For the text-containing cell, return its midpoint in [x, y] coordinate format. 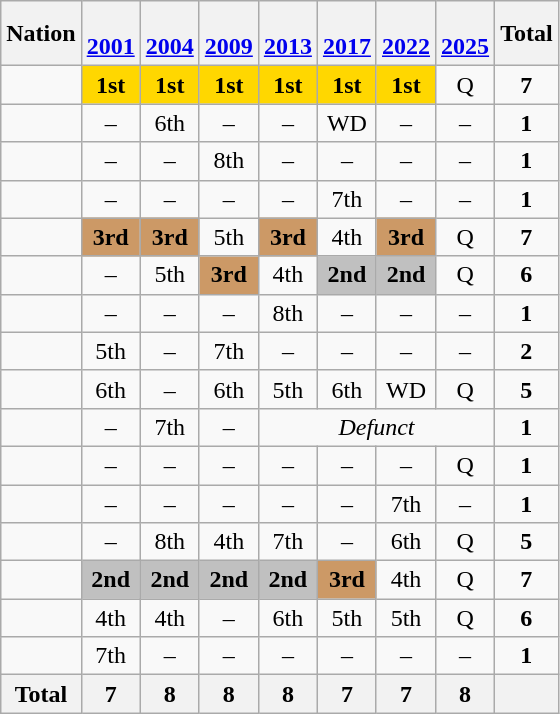
Defunct [376, 427]
2009 [228, 34]
2013 [288, 34]
2001 [110, 34]
2 [527, 351]
2022 [406, 34]
2017 [346, 34]
2025 [466, 34]
Nation [41, 34]
2004 [170, 34]
